Identify which cell holds the provided text, then report its [x, y] central coordinate. 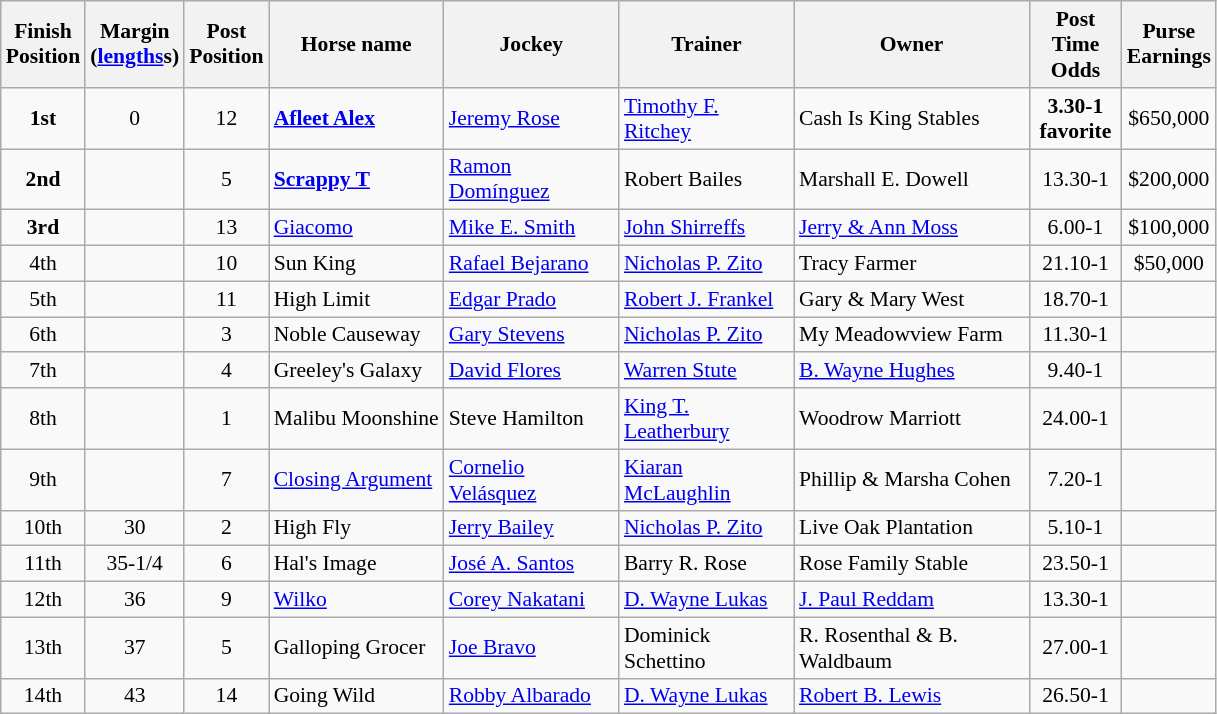
$100,000 [1169, 228]
Hal's Image [356, 564]
Greeley's Galaxy [356, 371]
13th [43, 648]
12th [43, 600]
Jeremy Rose [532, 118]
Galloping Grocer [356, 648]
1st [43, 118]
12 [226, 118]
3 [226, 335]
R. Rosenthal & B. Waldbaum [912, 648]
David Flores [532, 371]
Closing Argument [356, 480]
Post Time Odds [1076, 44]
8th [43, 418]
36 [134, 600]
Tracy Farmer [912, 264]
7 [226, 480]
7.20-1 [1076, 480]
$50,000 [1169, 264]
High Fly [356, 528]
Gary Stevens [532, 335]
5.10-1 [1076, 528]
Joe Bravo [532, 648]
Scrappy T [356, 180]
26.50-1 [1076, 696]
Post Position [226, 44]
Edgar Prado [532, 299]
Rafael Bejarano [532, 264]
Mike E. Smith [532, 228]
$650,000 [1169, 118]
B. Wayne Hughes [912, 371]
Cornelio Velásquez [532, 480]
43 [134, 696]
King T. Leatherbury [706, 418]
13 [226, 228]
0 [134, 118]
Marshall E. Dowell [912, 180]
John Shirreffs [706, 228]
24.00-1 [1076, 418]
7th [43, 371]
Warren Stute [706, 371]
Giacomo [356, 228]
9th [43, 480]
18.70-1 [1076, 299]
Ramon Domínguez [532, 180]
Jerry Bailey [532, 528]
10th [43, 528]
Malibu Moonshine [356, 418]
Going Wild [356, 696]
4 [226, 371]
José A. Santos [532, 564]
Purse Earnings [1169, 44]
Horse name [356, 44]
30 [134, 528]
35-1/4 [134, 564]
Afleet Alex [356, 118]
Kiaran McLaughlin [706, 480]
Robert J. Frankel [706, 299]
6th [43, 335]
Owner [912, 44]
Jerry & Ann Moss [912, 228]
J. Paul Reddam [912, 600]
Noble Causeway [356, 335]
Finish Position [43, 44]
23.50-1 [1076, 564]
Barry R. Rose [706, 564]
Sun King [356, 264]
Steve Hamilton [532, 418]
Robby Albarado [532, 696]
Robert B. Lewis [912, 696]
37 [134, 648]
Trainer [706, 44]
3rd [43, 228]
11.30-1 [1076, 335]
My Meadowview Farm [912, 335]
14 [226, 696]
14th [43, 696]
4th [43, 264]
3.30-1 favorite [1076, 118]
Woodrow Marriott [912, 418]
11 [226, 299]
Rose Family Stable [912, 564]
2 [226, 528]
9.40-1 [1076, 371]
6 [226, 564]
Phillip & Marsha Cohen [912, 480]
27.00-1 [1076, 648]
5th [43, 299]
21.10-1 [1076, 264]
Cash Is King Stables [912, 118]
11th [43, 564]
6.00-1 [1076, 228]
Margin (lengthss) [134, 44]
Corey Nakatani [532, 600]
$200,000 [1169, 180]
Live Oak Plantation [912, 528]
Timothy F. Ritchey [706, 118]
Dominick Schettino [706, 648]
Wilko [356, 600]
Robert Bailes [706, 180]
Gary & Mary West [912, 299]
10 [226, 264]
High Limit [356, 299]
Jockey [532, 44]
9 [226, 600]
2nd [43, 180]
1 [226, 418]
